Determine the (x, y) coordinate at the center of the cell enclosing the given text.  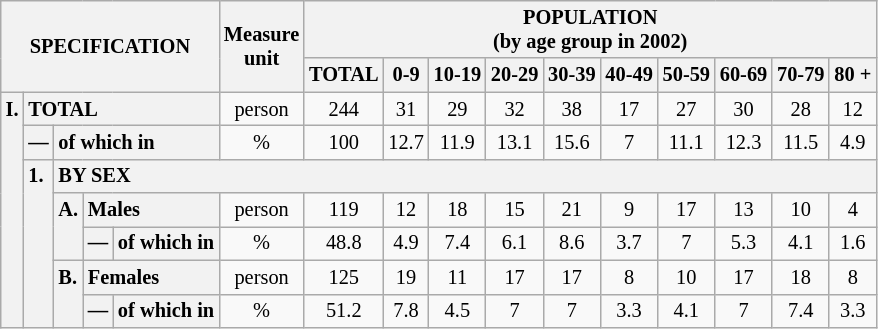
Females (151, 277)
I. (12, 210)
19 (406, 277)
11.1 (686, 142)
12.3 (744, 142)
13.1 (514, 142)
80 + (852, 75)
29 (458, 109)
3.7 (628, 243)
B. (68, 294)
11.9 (458, 142)
100 (344, 142)
20-29 (514, 75)
Measure unit (262, 46)
BY SEX (466, 176)
8.6 (572, 243)
125 (344, 277)
70-79 (800, 75)
27 (686, 109)
28 (800, 109)
32 (514, 109)
11.5 (800, 142)
1.6 (852, 243)
SPECIFICATION (110, 46)
244 (344, 109)
31 (406, 109)
12.7 (406, 142)
119 (344, 210)
13 (744, 210)
48.8 (344, 243)
5.3 (744, 243)
38 (572, 109)
6.1 (514, 243)
POPULATION (by age group in 2002) (590, 29)
4.5 (458, 311)
50-59 (686, 75)
10-19 (458, 75)
9 (628, 210)
15.6 (572, 142)
51.2 (344, 311)
30-39 (572, 75)
15 (514, 210)
4 (852, 210)
40-49 (628, 75)
21 (572, 210)
1. (38, 243)
0-9 (406, 75)
Males (151, 210)
A. (68, 226)
7.8 (406, 311)
30 (744, 109)
60-69 (744, 75)
11 (458, 277)
